Identify which cell holds the provided text, then report its (x, y) central coordinate. 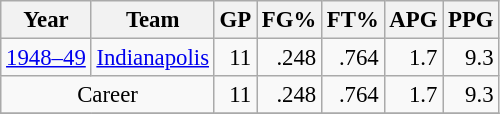
Indianapolis (152, 58)
Year (46, 20)
FG% (290, 20)
1948–49 (46, 58)
Career (108, 95)
APG (414, 20)
Team (152, 20)
GP (235, 20)
FT% (354, 20)
PPG (471, 20)
